For the text-containing cell, return its midpoint in [x, y] coordinate format. 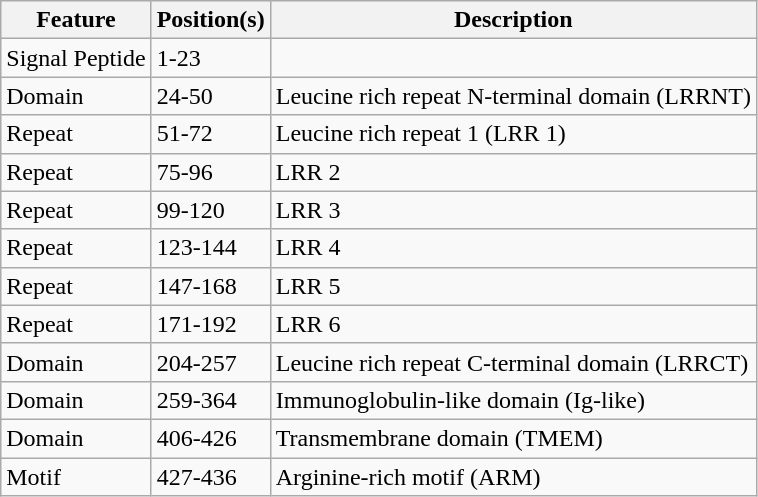
1-23 [210, 58]
99-120 [210, 210]
Description [513, 20]
Leucine rich repeat 1 (LRR 1) [513, 134]
Leucine rich repeat C-terminal domain (LRRCT) [513, 362]
24-50 [210, 96]
147-168 [210, 286]
Motif [76, 477]
LRR 4 [513, 248]
259-364 [210, 400]
Position(s) [210, 20]
Transmembrane domain (TMEM) [513, 438]
171-192 [210, 324]
Immunoglobulin-like domain (Ig-like) [513, 400]
427-436 [210, 477]
Leucine rich repeat N-terminal domain (LRRNT) [513, 96]
Signal Peptide [76, 58]
406-426 [210, 438]
75-96 [210, 172]
204-257 [210, 362]
LRR 3 [513, 210]
123-144 [210, 248]
LRR 2 [513, 172]
Arginine-rich motif (ARM) [513, 477]
51-72 [210, 134]
LRR 5 [513, 286]
LRR 6 [513, 324]
Feature [76, 20]
